Return the [X, Y] coordinate for the center point of the cell that contains the specified text.  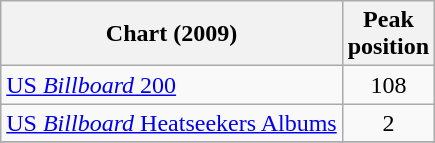
Chart (2009) [172, 34]
Peakposition [388, 34]
108 [388, 85]
US Billboard 200 [172, 85]
2 [388, 123]
US Billboard Heatseekers Albums [172, 123]
